Pinpoint the cell where the given text exists, returning its [X, Y] midpoint coordinate. 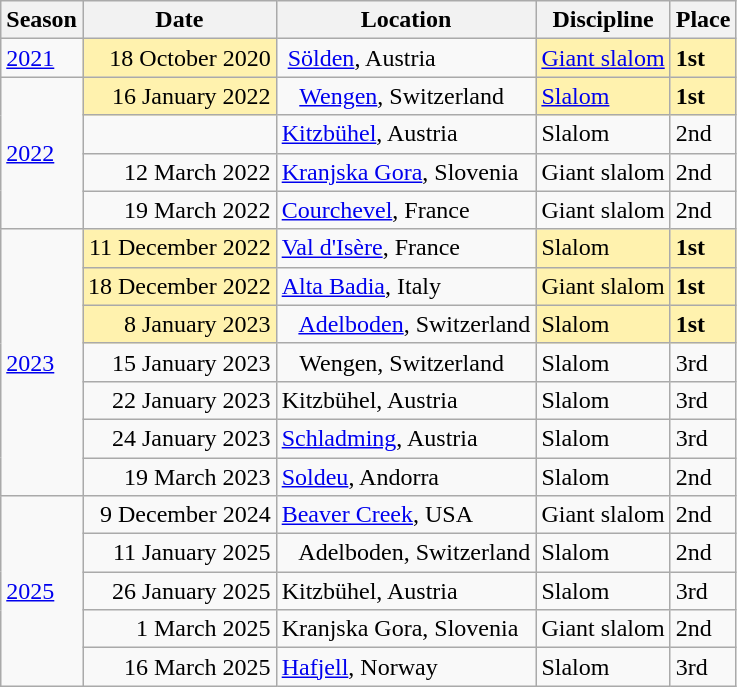
Discipline [603, 20]
18 October 2020 [179, 58]
12 March 2022 [179, 172]
11 December 2022 [179, 248]
9 December 2024 [179, 515]
8 January 2023 [179, 324]
22 January 2023 [179, 400]
19 March 2022 [179, 210]
16 March 2025 [179, 667]
2021 [42, 58]
Season [42, 20]
1 March 2025 [179, 629]
Date [179, 20]
Alta Badia, Italy [406, 286]
2025 [42, 591]
26 January 2025 [179, 591]
19 March 2023 [179, 477]
Soldeu, Andorra [406, 477]
Place [703, 20]
Sölden, Austria [406, 58]
Val d'Isère, France [406, 248]
11 January 2025 [179, 553]
Hafjell, Norway [406, 667]
Location [406, 20]
Beaver Creek, USA [406, 515]
24 January 2023 [179, 438]
Courchevel, France [406, 210]
2023 [42, 362]
Schladming, Austria [406, 438]
2022 [42, 153]
15 January 2023 [179, 362]
18 December 2022 [179, 286]
16 January 2022 [179, 96]
